Determine the (x, y) coordinate at the center of the cell enclosing the given text.  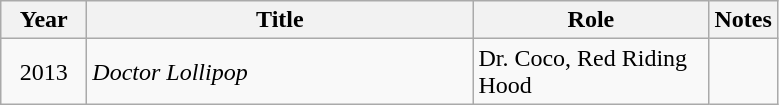
Dr. Coco, Red Riding Hood (591, 72)
Role (591, 20)
Year (44, 20)
Doctor Lollipop (280, 72)
Title (280, 20)
2013 (44, 72)
Notes (743, 20)
